From the cell containing the given text, extract its center point as (x, y) coordinate. 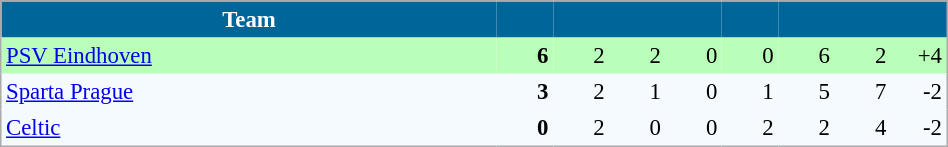
4 (862, 128)
Celtic (249, 128)
PSV Eindhoven (249, 56)
+4 (919, 56)
3 (525, 92)
5 (806, 92)
Sparta Prague (249, 92)
Team (249, 20)
7 (862, 92)
